Search for the cell housing the specified text and yield its [x, y] center coordinate. 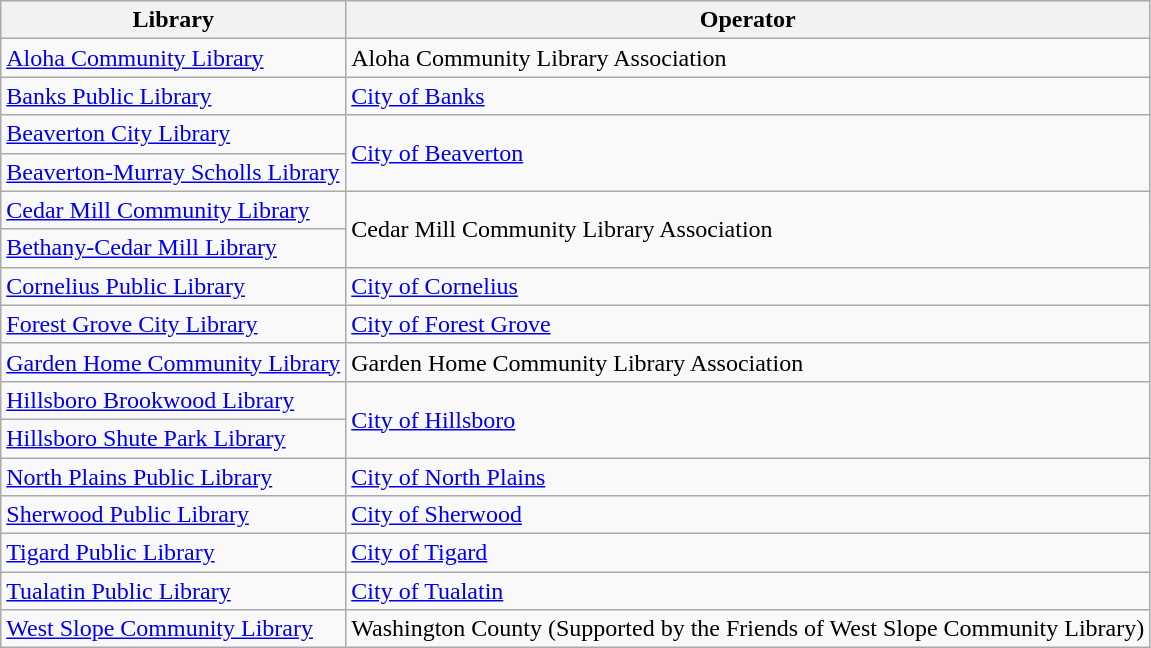
Beaverton-Murray Scholls Library [174, 172]
Hillsboro Brookwood Library [174, 400]
Cornelius Public Library [174, 286]
Sherwood Public Library [174, 515]
Garden Home Community Library [174, 362]
Aloha Community Library Association [748, 58]
City of Tigard [748, 553]
Garden Home Community Library Association [748, 362]
Tigard Public Library [174, 553]
Aloha Community Library [174, 58]
City of North Plains [748, 477]
West Slope Community Library [174, 629]
Tualatin Public Library [174, 591]
City of Forest Grove [748, 324]
City of Banks [748, 96]
North Plains Public Library [174, 477]
Forest Grove City Library [174, 324]
City of Hillsboro [748, 419]
Washington County (Supported by the Friends of West Slope Community Library) [748, 629]
Banks Public Library [174, 96]
Beaverton City Library [174, 134]
Bethany-Cedar Mill Library [174, 248]
Operator [748, 20]
Cedar Mill Community Library Association [748, 229]
City of Cornelius [748, 286]
City of Beaverton [748, 153]
City of Tualatin [748, 591]
Cedar Mill Community Library [174, 210]
City of Sherwood [748, 515]
Library [174, 20]
Hillsboro Shute Park Library [174, 438]
